Output the (X, Y) coordinate of the center of the cell containing the given text.  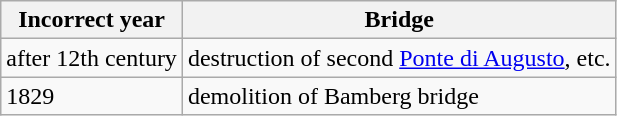
demolition of Bamberg bridge (399, 96)
Bridge (399, 20)
Incorrect year (92, 20)
1829 (92, 96)
destruction of second Ponte di Augusto, etc. (399, 58)
after 12th century (92, 58)
